Capture the cell that displays the provided text and extract its [x, y] central coordinate. 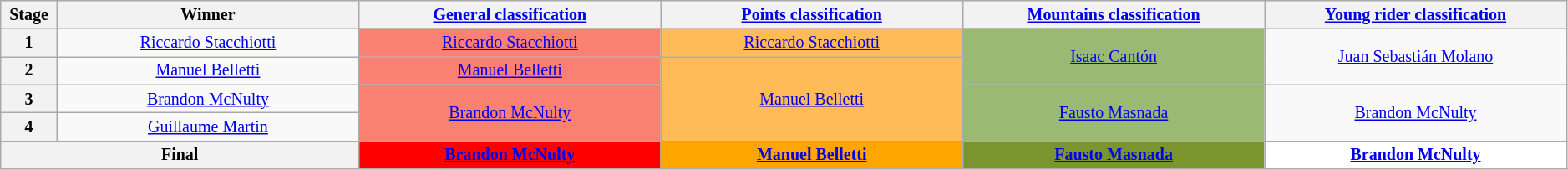
Final [180, 154]
4 [29, 127]
Isaac Cantón [1113, 57]
3 [29, 99]
Mountains classification [1113, 15]
Guillaume Martin [207, 127]
Juan Sebastián Molano [1415, 57]
Points classification [812, 15]
1 [29, 44]
General classification [510, 15]
Winner [207, 15]
Stage [29, 15]
2 [29, 70]
Young rider classification [1415, 15]
